Locate the cell with the specified text and output its [x, y] center coordinate. 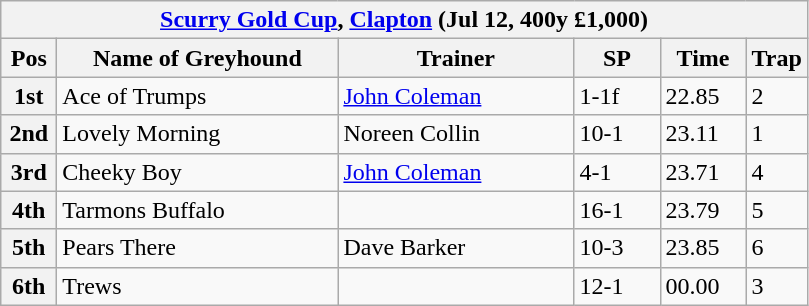
6th [29, 286]
16-1 [617, 210]
23.11 [703, 134]
10-1 [617, 134]
Trews [198, 286]
Trainer [456, 58]
2 [776, 96]
4 [776, 172]
Cheeky Boy [198, 172]
23.71 [703, 172]
12-1 [617, 286]
5th [29, 248]
SP [617, 58]
Pears There [198, 248]
10-3 [617, 248]
1-1f [617, 96]
5 [776, 210]
Time [703, 58]
Dave Barker [456, 248]
4-1 [617, 172]
3 [776, 286]
00.00 [703, 286]
Trap [776, 58]
4th [29, 210]
22.85 [703, 96]
Ace of Trumps [198, 96]
Lovely Morning [198, 134]
6 [776, 248]
3rd [29, 172]
23.85 [703, 248]
Scurry Gold Cup, Clapton (Jul 12, 400y £1,000) [404, 20]
Name of Greyhound [198, 58]
23.79 [703, 210]
1st [29, 96]
Tarmons Buffalo [198, 210]
1 [776, 134]
Pos [29, 58]
2nd [29, 134]
Noreen Collin [456, 134]
